From the cell containing the given text, extract its center point as [x, y] coordinate. 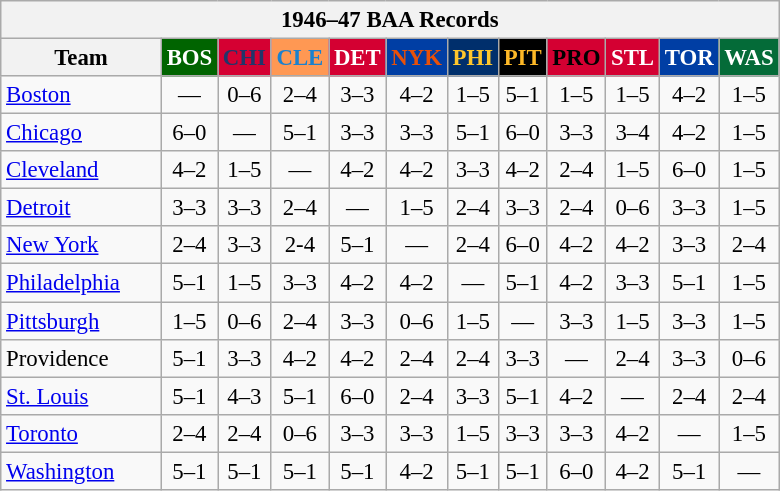
CLE [300, 58]
PIT [522, 58]
TOR [689, 58]
CHI [245, 58]
Toronto [82, 433]
BOS [189, 58]
NYK [416, 58]
PHI [472, 58]
Team [82, 58]
New York [82, 245]
STL [633, 58]
Boston [82, 95]
Pittsburgh [82, 321]
Philadelphia [82, 283]
Chicago [82, 133]
3–4 [633, 133]
Providence [82, 358]
PRO [576, 58]
WAS [749, 58]
DET [358, 58]
Cleveland [82, 170]
4–3 [245, 396]
Washington [82, 471]
1946–47 BAA Records [390, 20]
St. Louis [82, 396]
Detroit [82, 208]
2-4 [300, 245]
